From the cell containing the given text, extract its center point as [X, Y] coordinate. 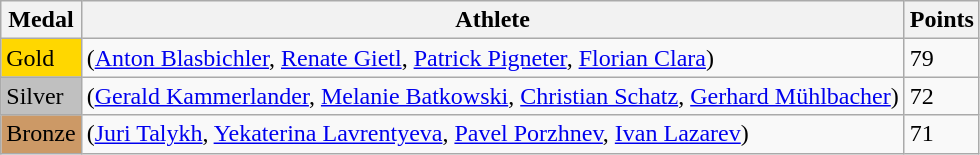
71 [942, 134]
Gold [41, 58]
(Anton Blasbichler, Renate Gietl, Patrick Pigneter, Florian Clara) [492, 58]
(Juri Talykh, Yekaterina Lavrentyeva, Pavel Porzhnev, Ivan Lazarev) [492, 134]
Bronze [41, 134]
72 [942, 96]
Athlete [492, 20]
(Gerald Kammerlander, Melanie Batkowski, Christian Schatz, Gerhard Mühlbacher) [492, 96]
Silver [41, 96]
Points [942, 20]
Medal [41, 20]
79 [942, 58]
